Return the [X, Y] coordinate for the center point of the cell that contains the specified text.  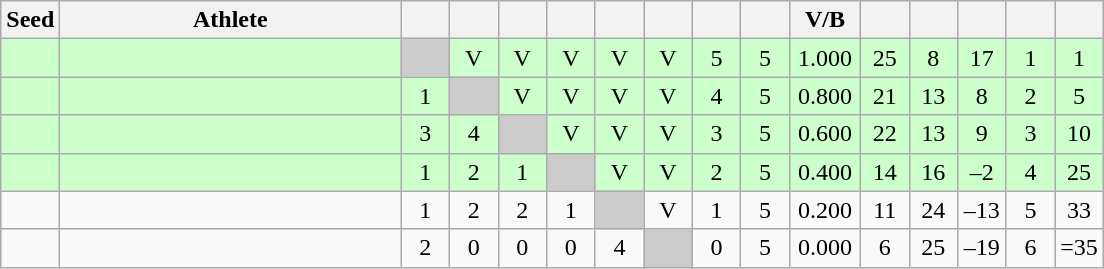
10 [1080, 134]
1.000 [824, 58]
21 [884, 96]
0.600 [824, 134]
0.400 [824, 172]
–2 [982, 172]
14 [884, 172]
–19 [982, 248]
V/B [824, 20]
24 [934, 210]
Athlete [230, 20]
16 [934, 172]
17 [982, 58]
0.000 [824, 248]
0.200 [824, 210]
–13 [982, 210]
9 [982, 134]
=35 [1080, 248]
0.800 [824, 96]
22 [884, 134]
Seed [30, 20]
33 [1080, 210]
11 [884, 210]
